Return [x, y] of the center of cell containing provided text 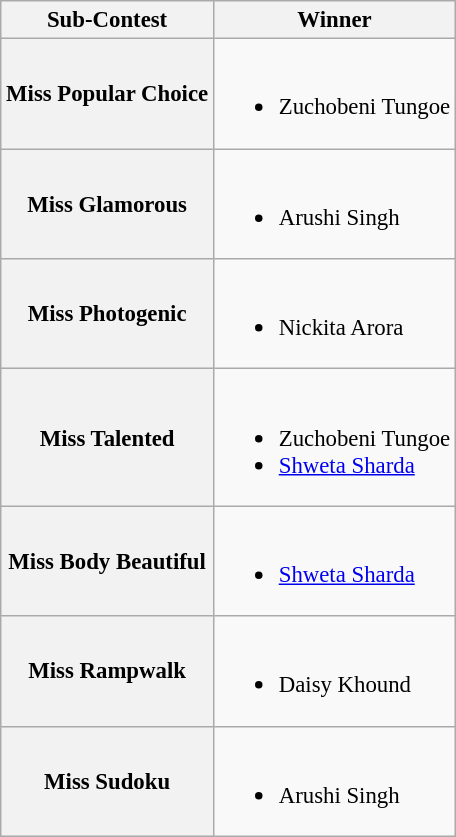
Sub-Contest [108, 20]
Shweta Sharda [334, 561]
Daisy Khound [334, 671]
Zuchobeni TungoeShweta Sharda [334, 438]
Miss Popular Choice [108, 94]
Miss Talented [108, 438]
Zuchobeni Tungoe [334, 94]
Miss Rampwalk [108, 671]
Winner [334, 20]
Miss Sudoku [108, 781]
Miss Photogenic [108, 314]
Miss Glamorous [108, 204]
Nickita Arora [334, 314]
Miss Body Beautiful [108, 561]
